Return the (x, y) coordinate for the center point of the cell that contains the specified text.  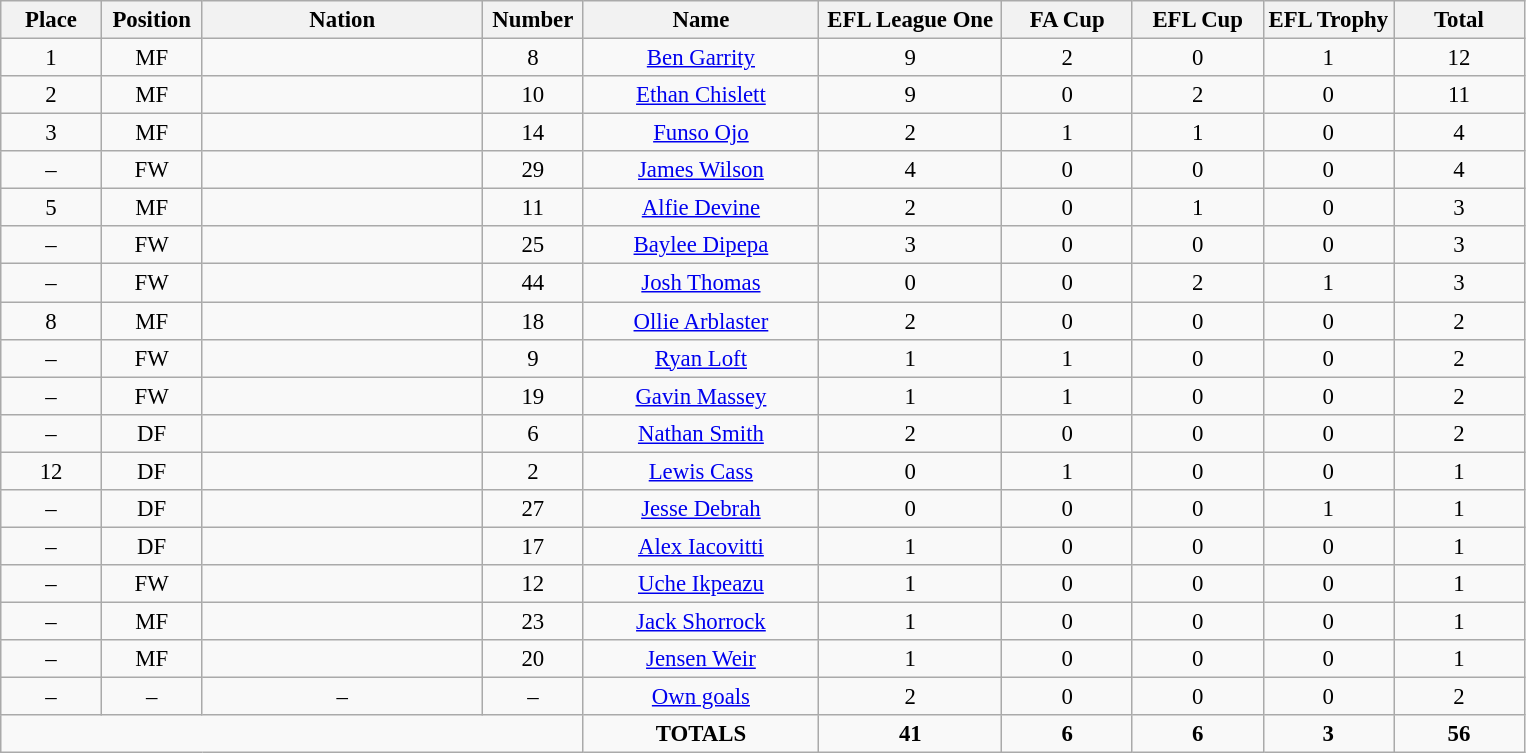
EFL League One (910, 20)
Ben Garrity (701, 58)
TOTALS (701, 734)
Own goals (701, 697)
Ollie Arblaster (701, 321)
44 (534, 283)
Ryan Loft (701, 358)
14 (534, 133)
20 (534, 659)
Ethan Chislett (701, 95)
Josh Thomas (701, 283)
10 (534, 95)
29 (534, 170)
Alfie Devine (701, 208)
41 (910, 734)
17 (534, 546)
Number (534, 20)
FA Cup (1068, 20)
Name (701, 20)
Lewis Cass (701, 471)
Uche Ikpeazu (701, 584)
Jesse Debrah (701, 509)
EFL Trophy (1328, 20)
Position (152, 20)
Place (52, 20)
Funso Ojo (701, 133)
Jensen Weir (701, 659)
18 (534, 321)
EFL Cup (1198, 20)
Alex Iacovitti (701, 546)
Nathan Smith (701, 433)
Baylee Dipepa (701, 245)
19 (534, 396)
25 (534, 245)
Total (1460, 20)
5 (52, 208)
Gavin Massey (701, 396)
27 (534, 509)
23 (534, 621)
Nation (342, 20)
56 (1460, 734)
Jack Shorrock (701, 621)
James Wilson (701, 170)
